Capture the cell that displays the provided text and extract its [X, Y] central coordinate. 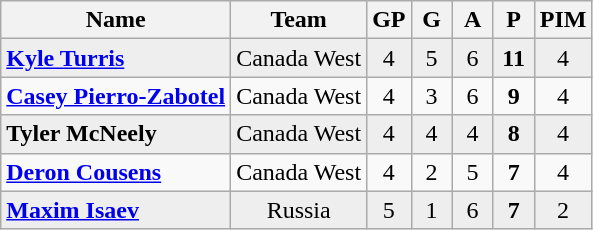
GP [389, 20]
Name [116, 20]
9 [514, 96]
Russia [299, 210]
8 [514, 134]
Maxim Isaev [116, 210]
11 [514, 58]
Tyler McNeely [116, 134]
PIM [563, 20]
A [472, 20]
1 [432, 210]
Deron Cousens [116, 172]
Kyle Turris [116, 58]
Casey Pierro-Zabotel [116, 96]
3 [432, 96]
P [514, 20]
G [432, 20]
Team [299, 20]
